Find where the given text appears and provide that cell's center as (X, Y) coordinate. 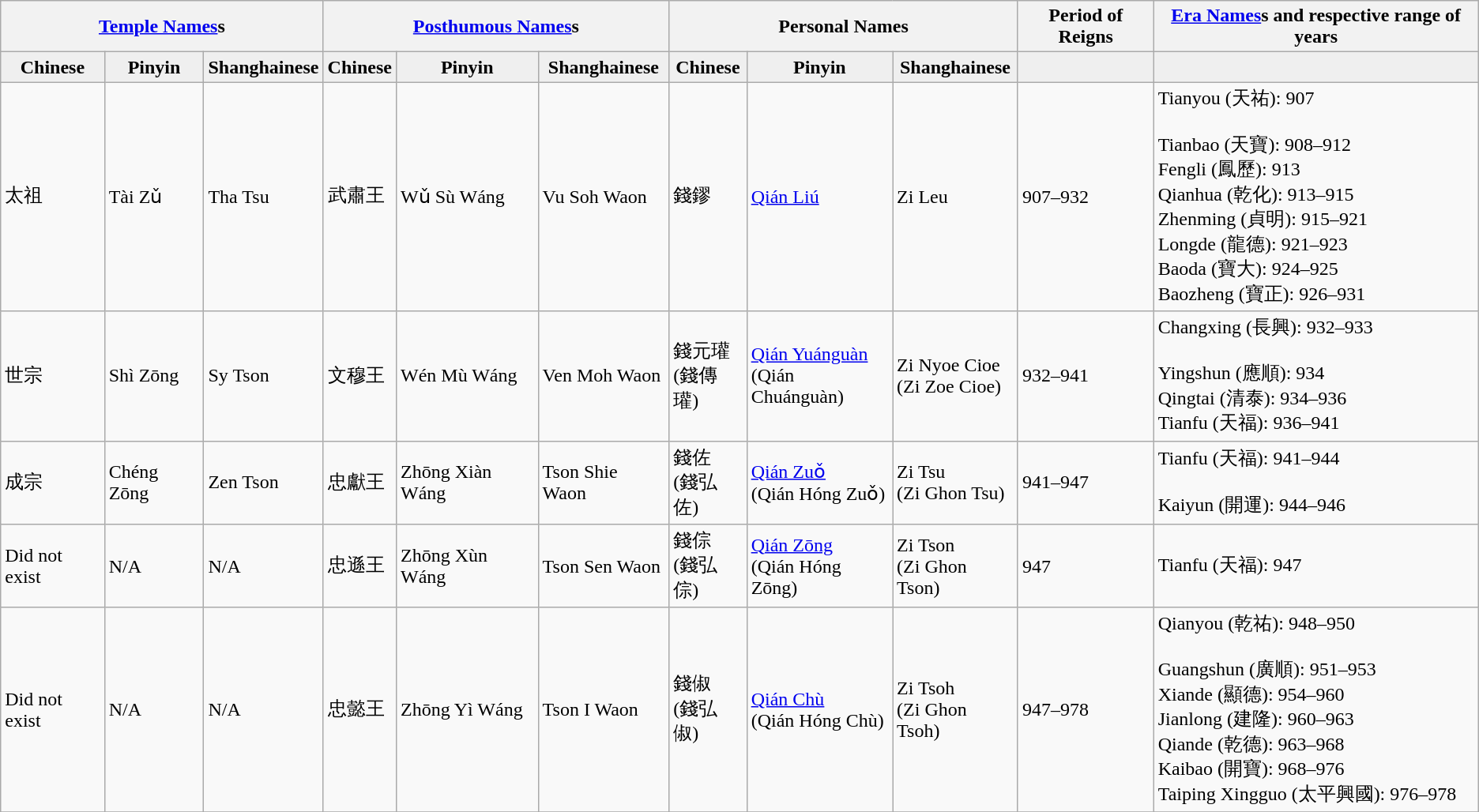
Qián Zōng(Qián Hóng Zōng) (819, 566)
世宗 (52, 376)
Zi Leu (956, 197)
Zen Tson (264, 483)
Zhōng Xùn Wáng (467, 566)
武肅王 (359, 197)
Qián Yuánguàn(Qián Chuánguàn) (819, 376)
Period of Reigns (1086, 27)
錢鏐 (708, 197)
成宗 (52, 483)
Vu Soh Waon (604, 197)
Sy Tson (264, 376)
Qián Liú (819, 197)
錢倧(錢弘倧) (708, 566)
932–941 (1086, 376)
Posthumous Namess (496, 27)
Chéng Zōng (154, 483)
Tha Tsu (264, 197)
Ven Moh Waon (604, 376)
忠獻王 (359, 483)
Changxing (長興): 932–933Yingshun (應順): 934 Qingtai (清泰): 934–936 Tianfu (天福): 936–941 (1316, 376)
Zi Nyoe Cioe(Zi Zoe Cioe) (956, 376)
Shì Zōng (154, 376)
Qián Zuǒ(Qián Hóng Zuǒ) (819, 483)
Tianfu (天福): 941–944Kaiyun (開運): 944–946 (1316, 483)
錢佐(錢弘佐) (708, 483)
Qián Chù(Qián Hóng Chù) (819, 709)
Tài Zǔ (154, 197)
Zi Tsu(Zi Ghon Tsu) (956, 483)
947 (1086, 566)
太祖 (52, 197)
Zhōng Xiàn Wáng (467, 483)
錢俶(錢弘俶) (708, 709)
Tson Shie Waon (604, 483)
Era Namess and respective range of years (1316, 27)
Temple Namess (162, 27)
Tianfu (天福): 947 (1316, 566)
忠遜王 (359, 566)
Zi Tson(Zi Ghon Tson) (956, 566)
947–978 (1086, 709)
Tson I Waon (604, 709)
Wǔ Sù Wáng (467, 197)
Tson Sen Waon (604, 566)
錢元瓘(錢傳瓘) (708, 376)
Zi Tsoh(Zi Ghon Tsoh) (956, 709)
Zhōng Yì Wáng (467, 709)
文穆王 (359, 376)
Personal Names (844, 27)
Wén Mù Wáng (467, 376)
忠懿王 (359, 709)
907–932 (1086, 197)
941–947 (1086, 483)
